Capture the cell that displays the provided text and extract its [X, Y] central coordinate. 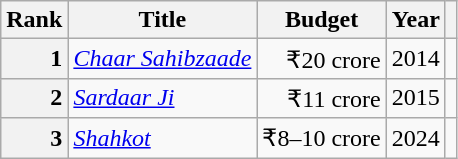
2024 [416, 138]
₹8–10 crore [322, 138]
2015 [416, 98]
Sardaar Ji [162, 98]
3 [34, 138]
Year [416, 20]
Shahkot [162, 138]
2 [34, 98]
₹20 crore [322, 59]
₹11 crore [322, 98]
1 [34, 59]
2014 [416, 59]
Budget [322, 20]
Rank [34, 20]
Chaar Sahibzaade [162, 59]
Title [162, 20]
